Return [x, y] of the center of cell containing provided text 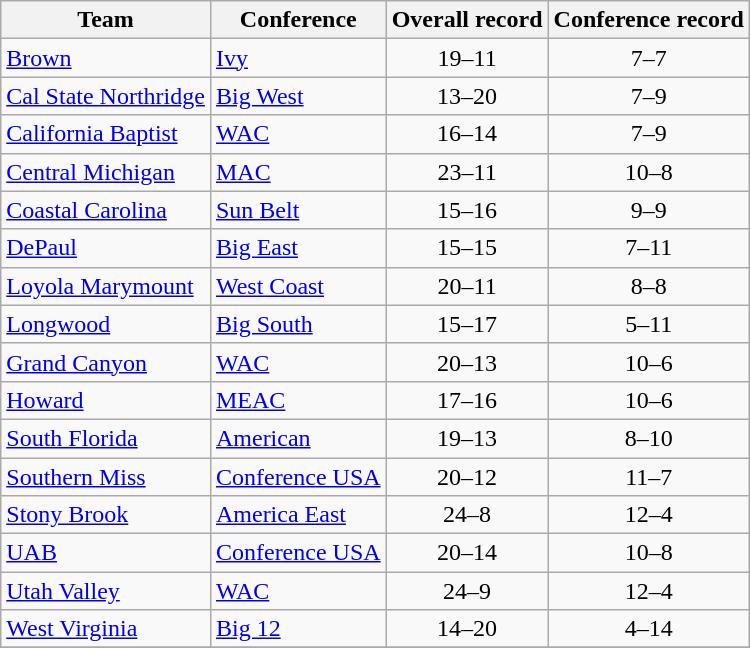
Conference record [648, 20]
Ivy [298, 58]
South Florida [106, 438]
American [298, 438]
9–9 [648, 210]
19–11 [467, 58]
24–8 [467, 515]
4–14 [648, 629]
Utah Valley [106, 591]
Overall record [467, 20]
Big 12 [298, 629]
14–20 [467, 629]
Howard [106, 400]
California Baptist [106, 134]
Big East [298, 248]
MEAC [298, 400]
Coastal Carolina [106, 210]
13–20 [467, 96]
8–8 [648, 286]
15–17 [467, 324]
Longwood [106, 324]
Big South [298, 324]
20–12 [467, 477]
11–7 [648, 477]
West Coast [298, 286]
20–13 [467, 362]
Conference [298, 20]
Cal State Northridge [106, 96]
Grand Canyon [106, 362]
Brown [106, 58]
24–9 [467, 591]
DePaul [106, 248]
5–11 [648, 324]
16–14 [467, 134]
15–16 [467, 210]
Big West [298, 96]
Loyola Marymount [106, 286]
17–16 [467, 400]
7–11 [648, 248]
8–10 [648, 438]
19–13 [467, 438]
Team [106, 20]
Sun Belt [298, 210]
Stony Brook [106, 515]
23–11 [467, 172]
UAB [106, 553]
America East [298, 515]
West Virginia [106, 629]
20–11 [467, 286]
7–7 [648, 58]
Central Michigan [106, 172]
15–15 [467, 248]
20–14 [467, 553]
MAC [298, 172]
Southern Miss [106, 477]
